From the cell containing the given text, extract its center point as (X, Y) coordinate. 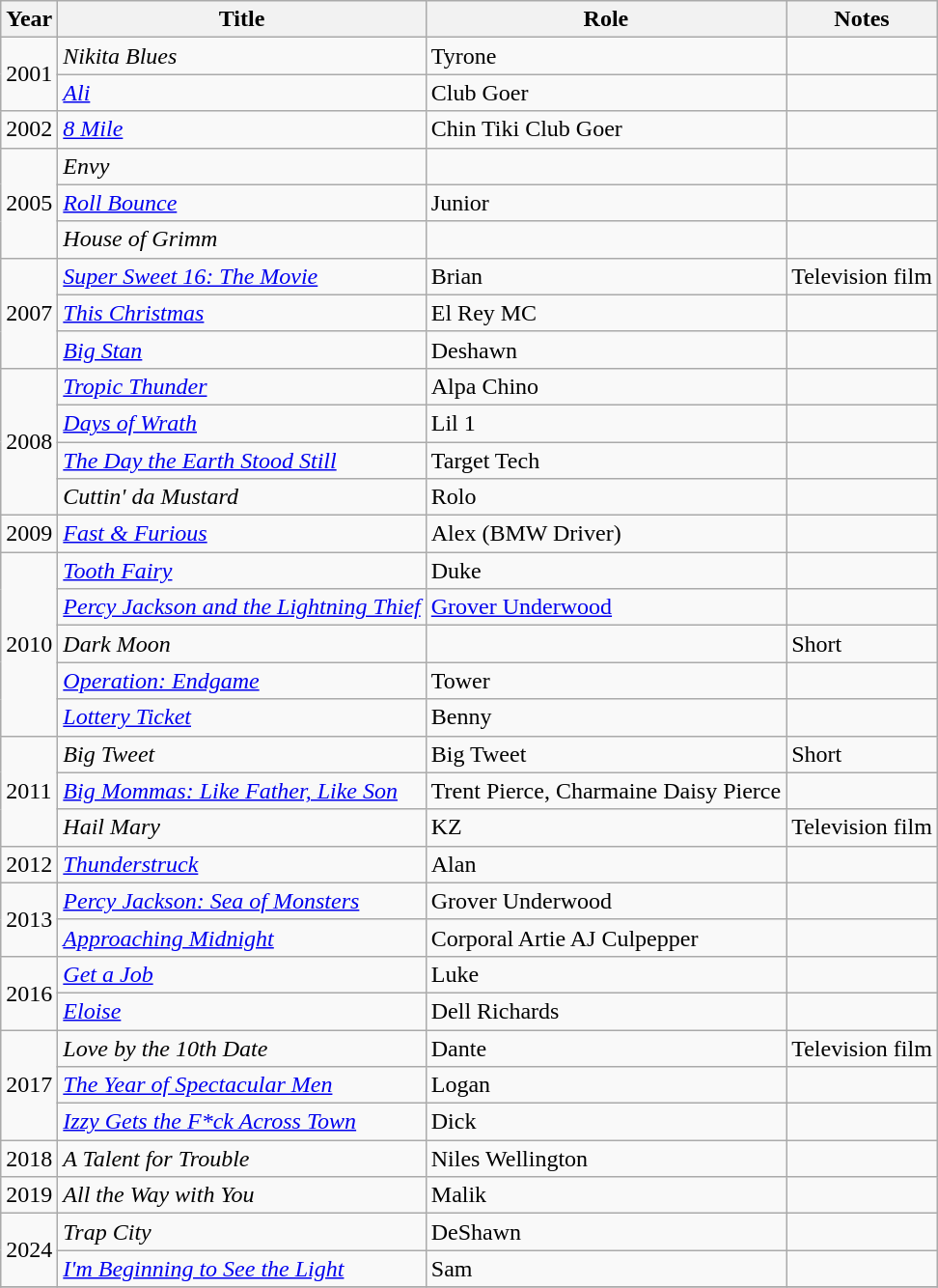
Dark Moon (241, 644)
Nikita Blues (241, 56)
2024 (29, 1250)
Get a Job (241, 974)
DeShawn (606, 1232)
Duke (606, 571)
2005 (29, 203)
Izzy Gets the F*ck Across Town (241, 1122)
2001 (29, 74)
2010 (29, 644)
House of Grimm (241, 239)
Alan (606, 864)
2009 (29, 534)
Tower (606, 681)
8 Mile (241, 129)
2016 (29, 993)
KZ (606, 827)
Eloise (241, 1011)
The Day the Earth Stood Still (241, 461)
Trap City (241, 1232)
Big Stan (241, 350)
Hail Mary (241, 827)
Love by the 10th Date (241, 1048)
The Year of Spectacular Men (241, 1085)
2008 (29, 441)
Chin Tiki Club Goer (606, 129)
Target Tech (606, 461)
Brian (606, 276)
Logan (606, 1085)
Alpa Chino (606, 386)
I'm Beginning to See the Light (241, 1269)
Thunderstruck (241, 864)
Super Sweet 16: The Movie (241, 276)
Title (241, 19)
Corporal Artie AJ Culpepper (606, 938)
This Christmas (241, 313)
Lil 1 (606, 423)
Rolo (606, 497)
2012 (29, 864)
El Rey MC (606, 313)
2007 (29, 313)
Deshawn (606, 350)
Dante (606, 1048)
Tropic Thunder (241, 386)
Alex (BMW Driver) (606, 534)
Sam (606, 1269)
Cuttin' da Mustard (241, 497)
Notes (863, 19)
Days of Wrath (241, 423)
Tyrone (606, 56)
2017 (29, 1084)
A Talent for Trouble (241, 1159)
Lottery Ticket (241, 717)
2011 (29, 791)
Niles Wellington (606, 1159)
Ali (241, 93)
Fast & Furious (241, 534)
Tooth Fairy (241, 571)
Junior (606, 203)
2019 (29, 1195)
Year (29, 19)
Club Goer (606, 93)
2013 (29, 919)
Luke (606, 974)
2002 (29, 129)
Envy (241, 166)
Percy Jackson and the Lightning Thief (241, 607)
Operation: Endgame (241, 681)
Roll Bounce (241, 203)
Dell Richards (606, 1011)
Approaching Midnight (241, 938)
Role (606, 19)
Big Mommas: Like Father, Like Son (241, 791)
Percy Jackson: Sea of Monsters (241, 901)
Malik (606, 1195)
Benny (606, 717)
Dick (606, 1122)
Trent Pierce, Charmaine Daisy Pierce (606, 791)
All the Way with You (241, 1195)
2018 (29, 1159)
